Determine the [x, y] coordinate at the center of the cell enclosing the given text.  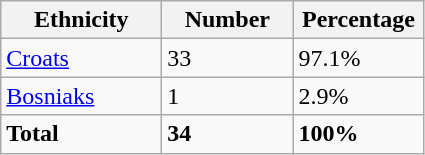
97.1% [358, 58]
2.9% [358, 96]
Croats [82, 58]
1 [228, 96]
33 [228, 58]
Number [228, 20]
34 [228, 134]
Ethnicity [82, 20]
Total [82, 134]
Bosniaks [82, 96]
Percentage [358, 20]
100% [358, 134]
